Search for the cell housing the specified text and yield its (X, Y) center coordinate. 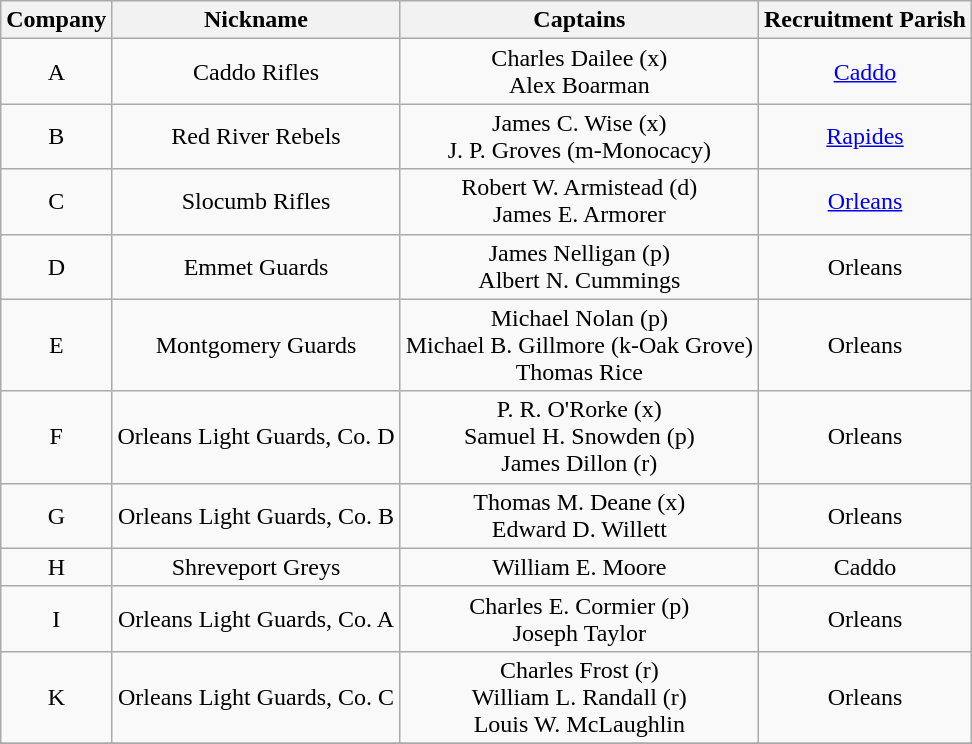
Shreveport Greys (256, 567)
C (56, 202)
F (56, 437)
Michael Nolan (p) Michael B. Gillmore (k-Oak Grove) Thomas Rice (579, 345)
Company (56, 20)
E (56, 345)
Orleans Light Guards, Co. A (256, 618)
Thomas M. Deane (x) Edward D. Willett (579, 516)
Charles Dailee (x) Alex Boarman (579, 72)
Emmet Guards (256, 266)
William E. Moore (579, 567)
Red River Rebels (256, 136)
Slocumb Rifles (256, 202)
Caddo Rifles (256, 72)
Robert W. Armistead (d) James E. Armorer (579, 202)
B (56, 136)
Charles E. Cormier (p) Joseph Taylor (579, 618)
Rapides (864, 136)
G (56, 516)
I (56, 618)
Orleans Light Guards, Co. D (256, 437)
P. R. O'Rorke (x) Samuel H. Snowden (p) James Dillon (r) (579, 437)
Recruitment Parish (864, 20)
James Nelligan (p) Albert N. Cummings (579, 266)
Orleans Light Guards, Co. B (256, 516)
H (56, 567)
K (56, 697)
Nickname (256, 20)
Captains (579, 20)
D (56, 266)
Orleans Light Guards, Co. C (256, 697)
Montgomery Guards (256, 345)
A (56, 72)
James C. Wise (x) J. P. Groves (m-Monocacy) (579, 136)
Charles Frost (r) William L. Randall (r) Louis W. McLaughlin (579, 697)
